For the text-containing cell, return its midpoint in (x, y) coordinate format. 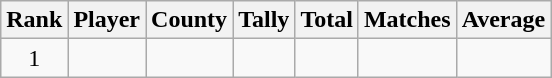
1 (34, 58)
Player (107, 20)
County (190, 20)
Matches (407, 20)
Tally (264, 20)
Average (504, 20)
Total (327, 20)
Rank (34, 20)
